Locate the cell with the specified text and output its (X, Y) center coordinate. 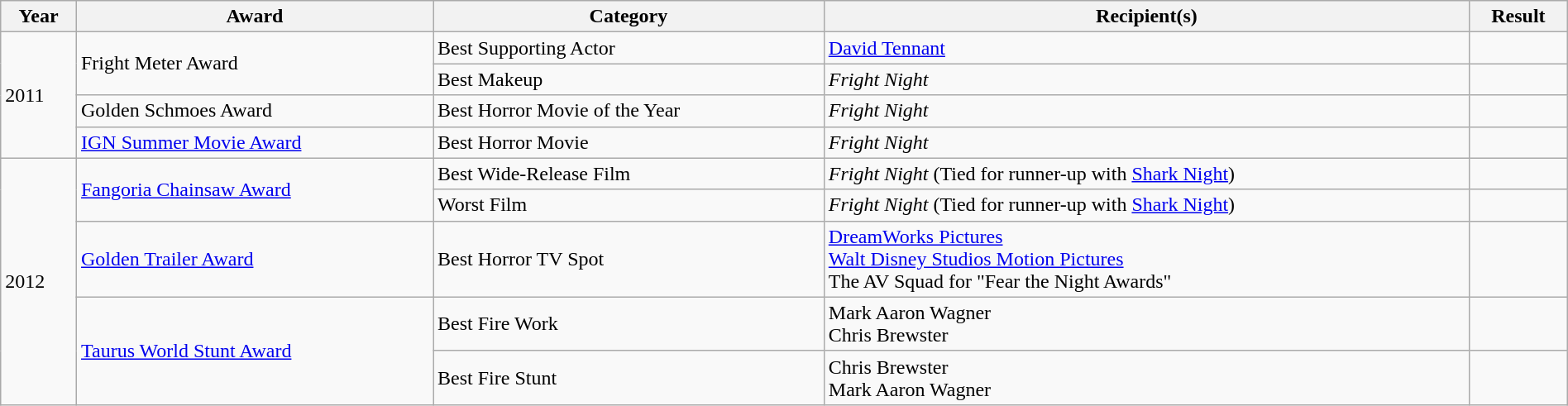
Worst Film (629, 205)
Best Wide-Release Film (629, 174)
Golden Schmoes Award (255, 111)
Award (255, 17)
2011 (39, 95)
Category (629, 17)
DreamWorks PicturesWalt Disney Studios Motion PicturesThe AV Squad for "Fear the Night Awards" (1146, 259)
Mark Aaron Wagner Chris Brewster (1146, 324)
Best Makeup (629, 79)
Best Horror Movie (629, 142)
Fangoria Chainsaw Award (255, 189)
David Tennant (1146, 48)
Taurus World Stunt Award (255, 351)
IGN Summer Movie Award (255, 142)
Best Fire Work (629, 324)
2012 (39, 281)
Result (1518, 17)
Year (39, 17)
Best Fire Stunt (629, 377)
Best Horror Movie of the Year (629, 111)
Best Horror TV Spot (629, 259)
Fright Meter Award (255, 64)
Chris BrewsterMark Aaron Wagner (1146, 377)
Recipient(s) (1146, 17)
Golden Trailer Award (255, 259)
Best Supporting Actor (629, 48)
